Output the (x, y) coordinate of the center of the cell containing the given text.  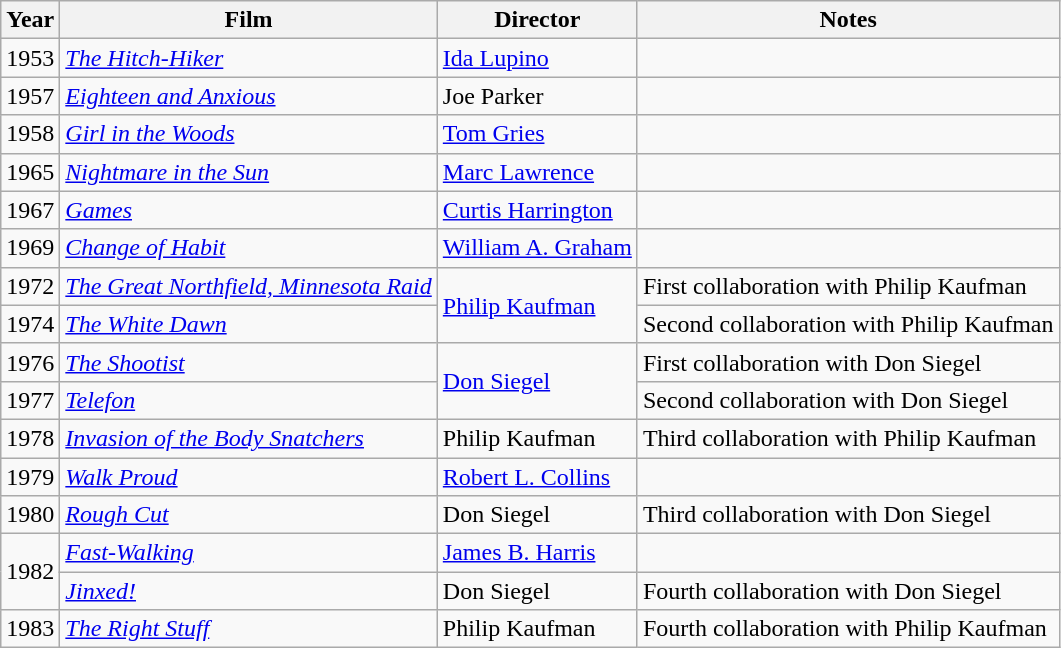
Third collaboration with Philip Kaufman (848, 438)
1965 (30, 172)
Walk Proud (248, 477)
1976 (30, 362)
The Hitch-Hiker (248, 58)
Marc Lawrence (537, 172)
1982 (30, 572)
Invasion of the Body Snatchers (248, 438)
1974 (30, 324)
1980 (30, 515)
Film (248, 20)
1969 (30, 248)
Girl in the Woods (248, 134)
Robert L. Collins (537, 477)
Fourth collaboration with Don Siegel (848, 591)
Telefon (248, 400)
1972 (30, 286)
James B. Harris (537, 553)
Change of Habit (248, 248)
Curtis Harrington (537, 210)
First collaboration with Don Siegel (848, 362)
Notes (848, 20)
1977 (30, 400)
Ida Lupino (537, 58)
Rough Cut (248, 515)
William A. Graham (537, 248)
Third collaboration with Don Siegel (848, 515)
Fourth collaboration with Philip Kaufman (848, 629)
Joe Parker (537, 96)
The Right Stuff (248, 629)
Jinxed! (248, 591)
Director (537, 20)
1979 (30, 477)
Year (30, 20)
The Shootist (248, 362)
1958 (30, 134)
Second collaboration with Don Siegel (848, 400)
Tom Gries (537, 134)
1983 (30, 629)
Games (248, 210)
First collaboration with Philip Kaufman (848, 286)
1967 (30, 210)
Fast-Walking (248, 553)
The Great Northfield, Minnesota Raid (248, 286)
1953 (30, 58)
Eighteen and Anxious (248, 96)
Nightmare in the Sun (248, 172)
1957 (30, 96)
1978 (30, 438)
Second collaboration with Philip Kaufman (848, 324)
The White Dawn (248, 324)
